Scan for the cell matching the given text and deliver its (x, y) coordinate at center. 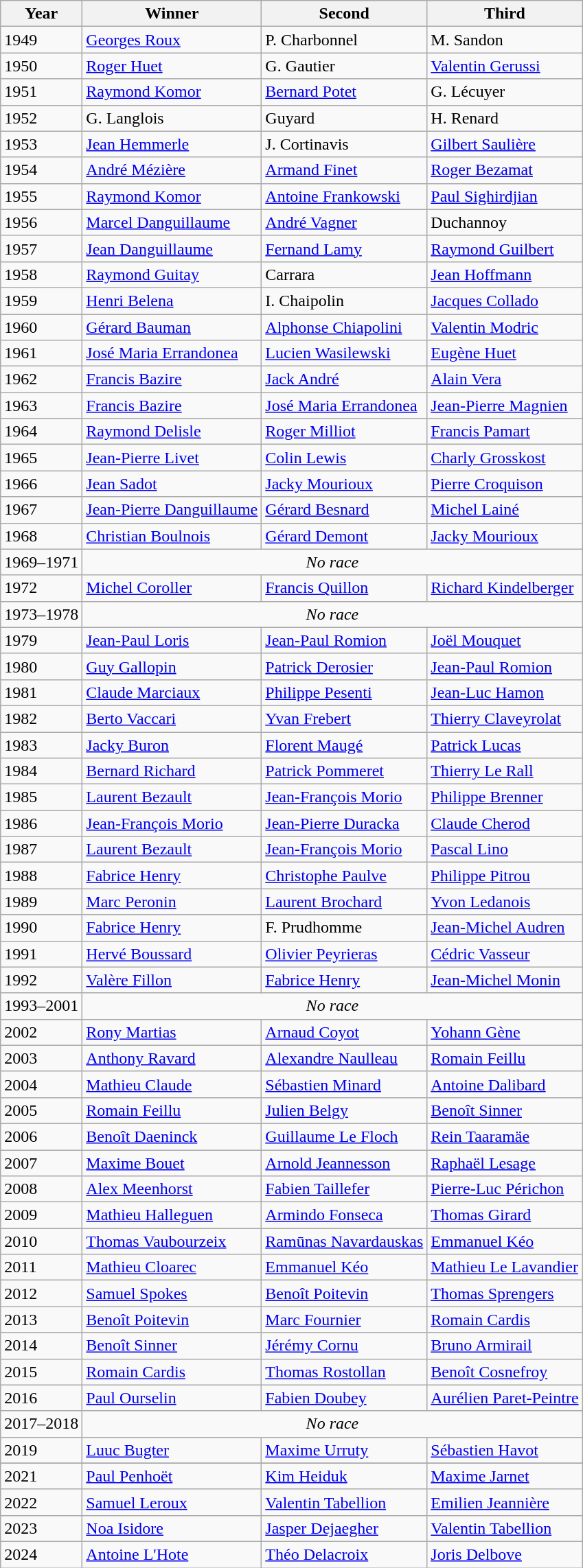
2005 (41, 1110)
Alain Vera (505, 379)
1984 (41, 771)
Paul Penhoët (172, 1476)
G. Gautier (345, 66)
1951 (41, 92)
Maxime Bouet (172, 1163)
Jérémy Cornu (345, 1346)
1956 (41, 222)
Roger Bezamat (505, 170)
1955 (41, 196)
Samuel Spokes (172, 1294)
Jasper Dejaegher (345, 1528)
2021 (41, 1476)
Paul Sighirdjian (505, 196)
1981 (41, 692)
Fabien Doubey (345, 1398)
Cédric Vasseur (505, 954)
Mathieu Claude (172, 1084)
Mathieu Le Lavandier (505, 1267)
1988 (41, 876)
1965 (41, 458)
1979 (41, 640)
Colin Lewis (345, 458)
Jack André (345, 379)
1991 (41, 954)
G. Langlois (172, 118)
Eugène Huet (505, 353)
M. Sandon (505, 40)
Pierre-Luc Périchon (505, 1189)
Benoît Daeninck (172, 1136)
2023 (41, 1528)
Roger Huet (172, 66)
Benoît Cosnefroy (505, 1372)
Anthony Ravard (172, 1058)
1972 (41, 588)
Pierre Croquison (505, 484)
Yvan Frebert (345, 718)
2010 (41, 1241)
Marc Peronin (172, 902)
1987 (41, 850)
Valère Fillon (172, 980)
Thomas Sprengers (505, 1294)
Mathieu Cloarec (172, 1267)
Armindo Fonseca (345, 1215)
Jacques Collado (505, 301)
Third (505, 14)
Yohann Gène (505, 1032)
Thomas Vaubourzeix (172, 1241)
2012 (41, 1294)
Raymond Guitay (172, 274)
Valentin Modric (505, 327)
Henri Belena (172, 301)
1962 (41, 379)
2011 (41, 1267)
Antoine L'Hote (172, 1554)
H. Renard (505, 118)
1989 (41, 902)
1969–1971 (41, 562)
Jean-Pierre Livet (172, 458)
Pascal Lino (505, 850)
Julien Belgy (345, 1110)
Fernand Lamy (345, 248)
Christophe Paulve (345, 876)
Raphaël Lesage (505, 1163)
Rein Taaramäe (505, 1136)
Paul Ourselin (172, 1398)
1960 (41, 327)
1950 (41, 66)
2015 (41, 1372)
Patrick Pommeret (345, 771)
Claude Cherod (505, 823)
Hervé Boussard (172, 954)
Jean Sadot (172, 484)
1982 (41, 718)
Mathieu Halleguen (172, 1215)
1980 (41, 666)
André Mézière (172, 170)
1992 (41, 980)
Bernard Richard (172, 771)
Gilbert Saulière (505, 144)
2013 (41, 1320)
2022 (41, 1502)
Marc Fournier (345, 1320)
Marcel Danguillaume (172, 222)
Alphonse Chiapolini (345, 327)
Roger Milliot (345, 432)
Joël Mouquet (505, 640)
1973–1978 (41, 614)
2019 (41, 1450)
Ramūnas Navardauskas (345, 1241)
Richard Kindelberger (505, 588)
Kim Heiduk (345, 1476)
Jean-Michel Audren (505, 928)
Thomas Girard (505, 1215)
Rony Martias (172, 1032)
Aurélien Paret-Peintre (505, 1398)
Guy Gallopin (172, 666)
Arnaud Coyot (345, 1032)
1957 (41, 248)
Jean-Pierre Magnien (505, 406)
Guyard (345, 118)
Noa Isidore (172, 1528)
Winner (172, 14)
1958 (41, 274)
G. Lécuyer (505, 92)
Bernard Potet (345, 92)
Michel Coroller (172, 588)
Alexandre Naulleau (345, 1058)
2004 (41, 1084)
Armand Finet (345, 170)
1954 (41, 170)
Thierry Le Rall (505, 771)
2006 (41, 1136)
Jacky Buron (172, 745)
Florent Maugé (345, 745)
1990 (41, 928)
Raymond Delisle (172, 432)
Sébastien Havot (505, 1450)
Carrara (345, 274)
Claude Marciaux (172, 692)
1983 (41, 745)
Yvon Ledanois (505, 902)
Thierry Claveyrolat (505, 718)
Luuc Bugter (172, 1450)
1949 (41, 40)
André Vagner (345, 222)
2003 (41, 1058)
1968 (41, 536)
Joris Delbove (505, 1554)
1953 (41, 144)
Raymond Guilbert (505, 248)
Patrick Lucas (505, 745)
Lucien Wasilewski (345, 353)
Philippe Pesenti (345, 692)
Valentin Gerussi (505, 66)
Antoine Dalibard (505, 1084)
2002 (41, 1032)
Samuel Leroux (172, 1502)
1993–2001 (41, 1006)
Arnold Jeannesson (345, 1163)
1964 (41, 432)
1966 (41, 484)
Bruno Armirail (505, 1346)
2007 (41, 1163)
Second (345, 14)
Jean-Michel Monin (505, 980)
P. Charbonnel (345, 40)
2008 (41, 1189)
Jean-Luc Hamon (505, 692)
Jean Danguillaume (172, 248)
Jean-Pierre Danguillaume (172, 510)
Jean-Paul Loris (172, 640)
Gérard Besnard (345, 510)
Christian Boulnois (172, 536)
Philippe Brenner (505, 797)
Charly Grosskost (505, 458)
1963 (41, 406)
Olivier Peyrieras (345, 954)
Antoine Frankowski (345, 196)
Francis Pamart (505, 432)
Théo Delacroix (345, 1554)
Maxime Jarnet (505, 1476)
Gérard Bauman (172, 327)
2024 (41, 1554)
Francis Quillon (345, 588)
Year (41, 14)
Emilien Jeannière (505, 1502)
Thomas Rostollan (345, 1372)
Laurent Brochard (345, 902)
2009 (41, 1215)
Jean Hoffmann (505, 274)
1967 (41, 510)
Jean-Pierre Duracka (345, 823)
1959 (41, 301)
Jean Hemmerle (172, 144)
Michel Lainé (505, 510)
Sébastien Minard (345, 1084)
2016 (41, 1398)
1985 (41, 797)
1952 (41, 118)
Philippe Pitrou (505, 876)
Alex Meenhorst (172, 1189)
Georges Roux (172, 40)
J. Cortinavis (345, 144)
2017–2018 (41, 1424)
Maxime Urruty (345, 1450)
2014 (41, 1346)
Berto Vaccari (172, 718)
1986 (41, 823)
Patrick Derosier (345, 666)
Fabien Taillefer (345, 1189)
1961 (41, 353)
I. Chaipolin (345, 301)
Duchannoy (505, 222)
Gérard Demont (345, 536)
F. Prudhomme (345, 928)
Guillaume Le Floch (345, 1136)
